Determine the (x, y) coordinate at the center of the cell enclosing the given text.  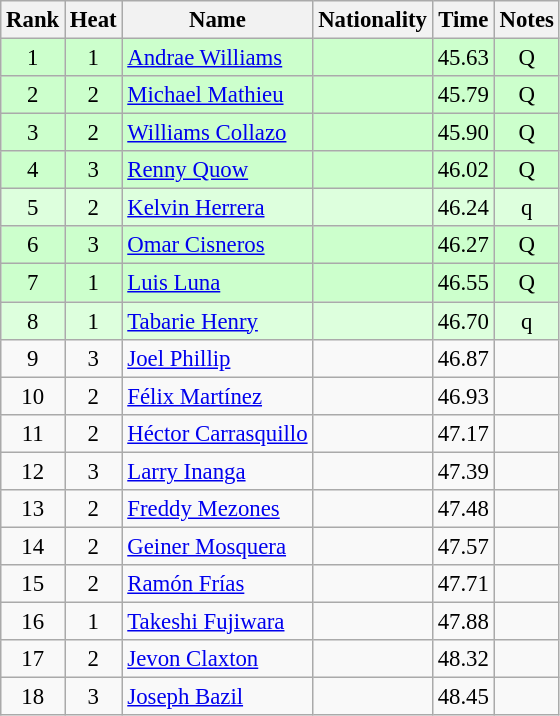
17 (33, 659)
Time (463, 20)
Jevon Claxton (218, 659)
46.02 (463, 170)
Name (218, 20)
Larry Inanga (218, 471)
Heat (94, 20)
45.79 (463, 95)
Joel Phillip (218, 358)
47.17 (463, 433)
Kelvin Herrera (218, 208)
Williams Collazo (218, 133)
4 (33, 170)
Omar Cisneros (218, 245)
46.27 (463, 245)
47.48 (463, 509)
13 (33, 509)
7 (33, 283)
46.70 (463, 321)
8 (33, 321)
9 (33, 358)
46.55 (463, 283)
Joseph Bazil (218, 697)
Ramón Frías (218, 584)
Tabarie Henry (218, 321)
10 (33, 396)
47.88 (463, 621)
Andrae Williams (218, 58)
47.71 (463, 584)
15 (33, 584)
Takeshi Fujiwara (218, 621)
47.57 (463, 546)
46.93 (463, 396)
Héctor Carrasquillo (218, 433)
Luis Luna (218, 283)
Notes (526, 20)
Nationality (372, 20)
18 (33, 697)
48.32 (463, 659)
14 (33, 546)
47.39 (463, 471)
Félix Martínez (218, 396)
Freddy Mezones (218, 509)
Renny Quow (218, 170)
16 (33, 621)
48.45 (463, 697)
46.87 (463, 358)
12 (33, 471)
45.90 (463, 133)
11 (33, 433)
Rank (33, 20)
Geiner Mosquera (218, 546)
46.24 (463, 208)
Michael Mathieu (218, 95)
6 (33, 245)
45.63 (463, 58)
5 (33, 208)
